Output the (X, Y) coordinate of the center of the cell containing the given text.  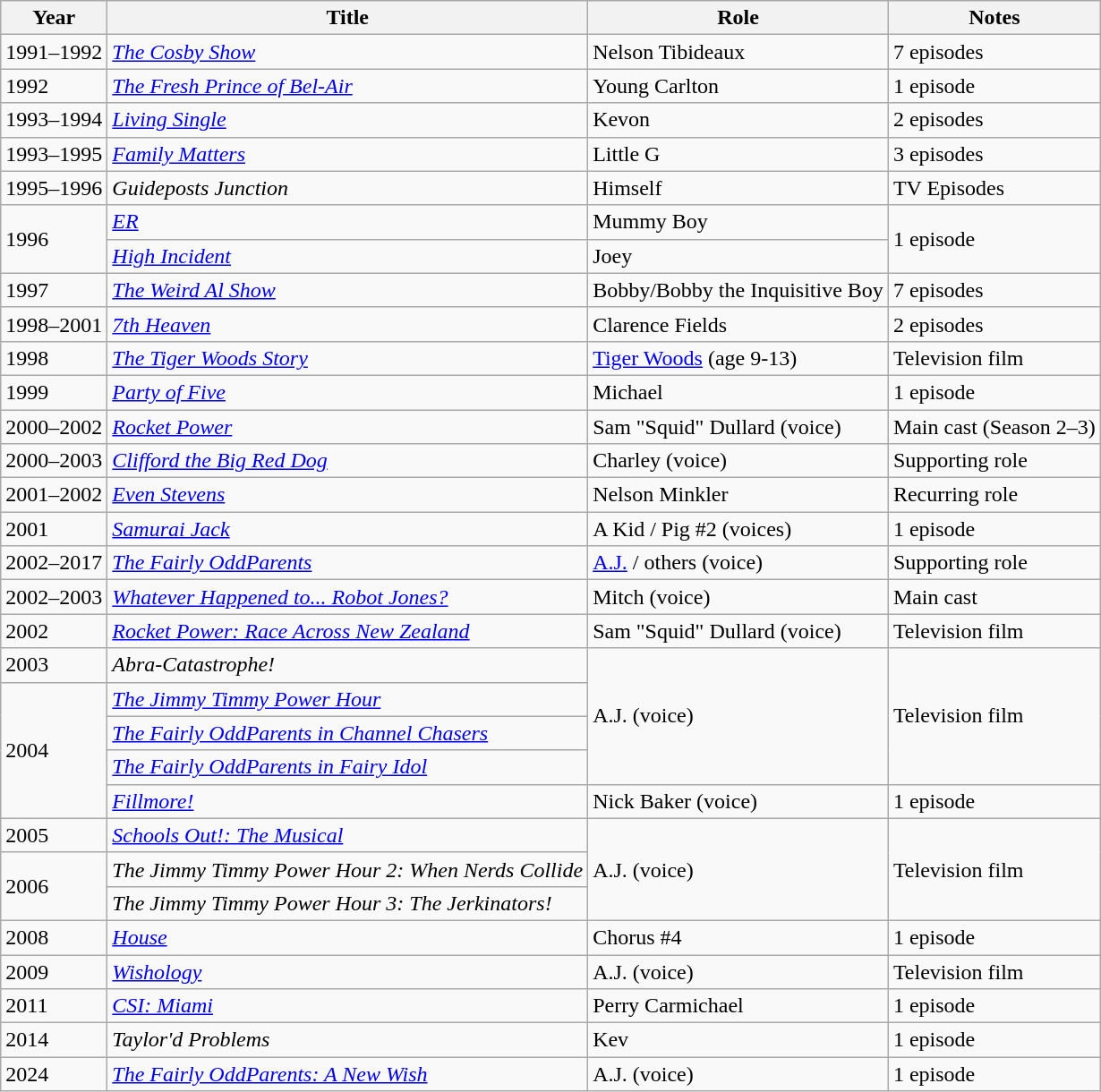
1998 (54, 358)
Charley (voice) (738, 461)
The Weird Al Show (347, 290)
Nelson Minkler (738, 495)
Nelson Tibideaux (738, 52)
TV Episodes (994, 188)
CSI: Miami (347, 1006)
2002–2003 (54, 597)
Role (738, 18)
Family Matters (347, 154)
A Kid / Pig #2 (voices) (738, 529)
Whatever Happened to... Robot Jones? (347, 597)
2001 (54, 529)
2002–2017 (54, 563)
House (347, 937)
2000–2003 (54, 461)
Fillmore! (347, 801)
1995–1996 (54, 188)
2004 (54, 750)
1999 (54, 392)
2003 (54, 665)
1992 (54, 86)
Little G (738, 154)
The Cosby Show (347, 52)
The Fairly OddParents in Channel Chasers (347, 733)
2005 (54, 835)
Clarence Fields (738, 324)
Himself (738, 188)
Bobby/Bobby the Inquisitive Boy (738, 290)
The Jimmy Timmy Power Hour (347, 699)
2008 (54, 937)
Abra-Catastrophe! (347, 665)
1998–2001 (54, 324)
Rocket Power (347, 427)
Schools Out!: The Musical (347, 835)
Notes (994, 18)
1996 (54, 239)
Young Carlton (738, 86)
2001–2002 (54, 495)
Joey (738, 256)
Title (347, 18)
ER (347, 222)
Living Single (347, 120)
2024 (54, 1074)
The Fairly OddParents: A New Wish (347, 1074)
Samurai Jack (347, 529)
Main cast (994, 597)
Recurring role (994, 495)
1993–1994 (54, 120)
1993–1995 (54, 154)
Perry Carmichael (738, 1006)
The Fresh Prince of Bel-Air (347, 86)
Wishology (347, 971)
2000–2002 (54, 427)
A.J. / others (voice) (738, 563)
Rocket Power: Race Across New Zealand (347, 631)
3 episodes (994, 154)
Mitch (voice) (738, 597)
1991–1992 (54, 52)
Taylor'd Problems (347, 1040)
Guideposts Junction (347, 188)
The Jimmy Timmy Power Hour 2: When Nerds Collide (347, 869)
7th Heaven (347, 324)
High Incident (347, 256)
Even Stevens (347, 495)
The Jimmy Timmy Power Hour 3: The Jerkinators! (347, 903)
The Tiger Woods Story (347, 358)
2011 (54, 1006)
Kev (738, 1040)
2014 (54, 1040)
The Fairly OddParents in Fairy Idol (347, 767)
Year (54, 18)
Kevon (738, 120)
2009 (54, 971)
Clifford the Big Red Dog (347, 461)
The Fairly OddParents (347, 563)
Nick Baker (voice) (738, 801)
Mummy Boy (738, 222)
Michael (738, 392)
2006 (54, 886)
Party of Five (347, 392)
1997 (54, 290)
2002 (54, 631)
Main cast (Season 2–3) (994, 427)
Tiger Woods (age 9-13) (738, 358)
Chorus #4 (738, 937)
